Pinpoint the cell where the given text exists, returning its [x, y] midpoint coordinate. 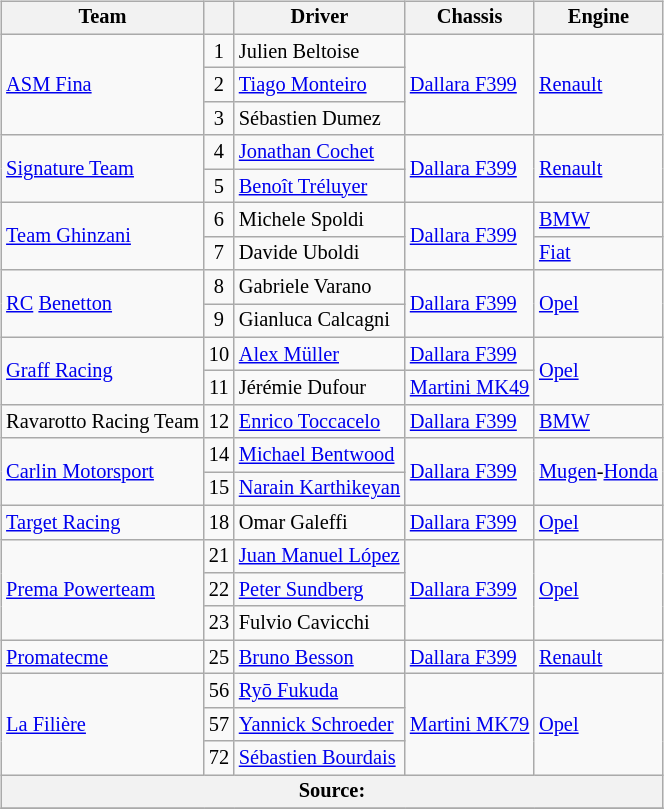
Jonathan Cochet [320, 152]
1 [219, 51]
Jérémie Dufour [320, 388]
7 [219, 253]
57 [219, 724]
Team [102, 18]
Martini MK49 [470, 388]
La Filière [102, 724]
12 [219, 422]
Gabriele Varano [320, 287]
11 [219, 388]
Peter Sundberg [320, 590]
Martini MK79 [470, 724]
Michele Spoldi [320, 220]
Fulvio Cavicchi [320, 623]
15 [219, 489]
Engine [598, 18]
Mugen-Honda [598, 472]
Tiago Monteiro [320, 85]
Alex Müller [320, 354]
Prema Powerteam [102, 590]
Chassis [470, 18]
Fiat [598, 253]
Narain Karthikeyan [320, 489]
Graff Racing [102, 370]
4 [219, 152]
Omar Galeffi [320, 522]
Sébastien Dumez [320, 119]
56 [219, 691]
Driver [320, 18]
25 [219, 657]
Yannick Schroeder [320, 724]
14 [219, 455]
Julien Beltoise [320, 51]
Juan Manuel López [320, 556]
Ravarotto Racing Team [102, 422]
Promatecme [102, 657]
Michael Bentwood [320, 455]
Bruno Besson [320, 657]
Ryō Fukuda [320, 691]
Source: [332, 792]
72 [219, 758]
18 [219, 522]
2 [219, 85]
23 [219, 623]
Carlin Motorsport [102, 472]
Benoît Tréluyer [320, 186]
10 [219, 354]
ASM Fina [102, 84]
Davide Uboldi [320, 253]
Target Racing [102, 522]
RC Benetton [102, 304]
22 [219, 590]
8 [219, 287]
Signature Team [102, 168]
9 [219, 321]
Gianluca Calcagni [320, 321]
6 [219, 220]
Team Ghinzani [102, 236]
5 [219, 186]
Enrico Toccacelo [320, 422]
21 [219, 556]
3 [219, 119]
Sébastien Bourdais [320, 758]
